Return the [x, y] coordinate for the center point of the cell that contains the specified text.  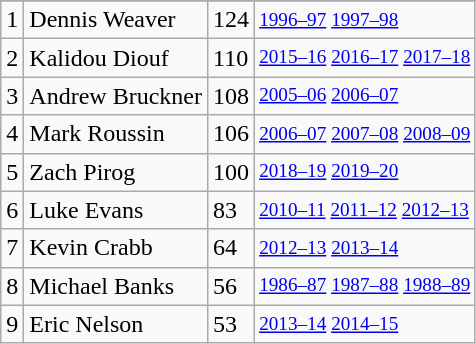
Luke Evans [116, 210]
2013–14 2014–15 [365, 324]
Kalidou Diouf [116, 58]
1996–97 1997–98 [365, 20]
2018–19 2019–20 [365, 172]
3 [12, 96]
56 [230, 286]
Michael Banks [116, 286]
4 [12, 134]
2015–16 2016–17 2017–18 [365, 58]
100 [230, 172]
2005–06 2006–07 [365, 96]
9 [12, 324]
108 [230, 96]
2012–13 2013–14 [365, 248]
7 [12, 248]
64 [230, 248]
5 [12, 172]
2006–07 2007–08 2008–09 [365, 134]
1986–87 1987–88 1988–89 [365, 286]
2010–11 2011–12 2012–13 [365, 210]
Eric Nelson [116, 324]
53 [230, 324]
Kevin Crabb [116, 248]
1 [12, 20]
Mark Roussin [116, 134]
83 [230, 210]
106 [230, 134]
Andrew Bruckner [116, 96]
8 [12, 286]
110 [230, 58]
124 [230, 20]
6 [12, 210]
Zach Pirog [116, 172]
Dennis Weaver [116, 20]
2 [12, 58]
